Return the (x, y) coordinate for the center point of the cell that contains the specified text.  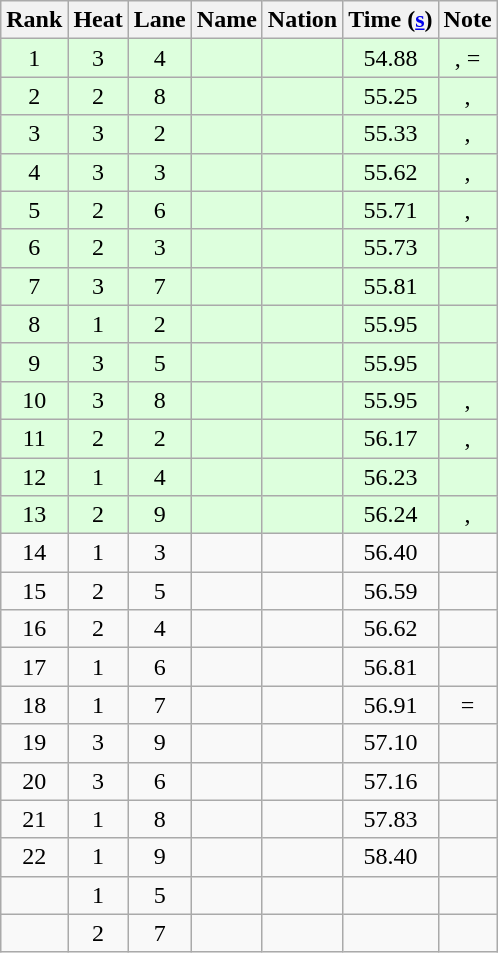
55.73 (390, 248)
56.59 (390, 591)
55.25 (390, 96)
Note (468, 20)
56.62 (390, 629)
57.83 (390, 819)
57.10 (390, 743)
55.81 (390, 286)
56.24 (390, 515)
55.71 (390, 210)
Nation (302, 20)
57.16 (390, 781)
22 (34, 857)
56.23 (390, 477)
58.40 (390, 857)
13 (34, 515)
Lane (160, 20)
18 (34, 705)
54.88 (390, 58)
Name (226, 20)
15 (34, 591)
12 (34, 477)
20 (34, 781)
16 (34, 629)
, = (468, 58)
Heat (98, 20)
10 (34, 400)
14 (34, 553)
Rank (34, 20)
21 (34, 819)
55.62 (390, 172)
56.81 (390, 667)
11 (34, 438)
17 (34, 667)
56.40 (390, 553)
19 (34, 743)
Time (s) (390, 20)
55.33 (390, 134)
56.91 (390, 705)
= (468, 705)
56.17 (390, 438)
